Pinpoint the cell where the given text exists, returning its (x, y) midpoint coordinate. 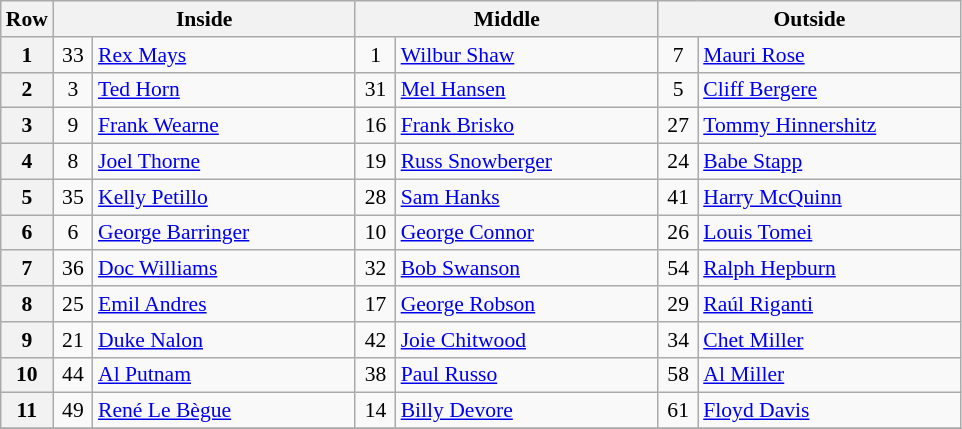
George Robson (527, 304)
21 (73, 340)
28 (375, 197)
Chet Miller (829, 340)
58 (678, 375)
Ted Horn (224, 90)
George Connor (527, 233)
25 (73, 304)
Mel Hansen (527, 90)
31 (375, 90)
Frank Brisko (527, 126)
Al Putnam (224, 375)
Rex Mays (224, 55)
Bob Swanson (527, 269)
Duke Nalon (224, 340)
Emil Andres (224, 304)
49 (73, 411)
26 (678, 233)
32 (375, 269)
24 (678, 162)
34 (678, 340)
42 (375, 340)
Joel Thorne (224, 162)
Frank Wearne (224, 126)
Row (27, 19)
Louis Tomei (829, 233)
61 (678, 411)
27 (678, 126)
17 (375, 304)
Kelly Petillo (224, 197)
Wilbur Shaw (527, 55)
Babe Stapp (829, 162)
George Barringer (224, 233)
Sam Hanks (527, 197)
Floyd Davis (829, 411)
36 (73, 269)
Joie Chitwood (527, 340)
29 (678, 304)
16 (375, 126)
44 (73, 375)
Russ Snowberger (527, 162)
Inside (204, 19)
33 (73, 55)
Outside (810, 19)
2 (27, 90)
14 (375, 411)
Paul Russo (527, 375)
41 (678, 197)
38 (375, 375)
4 (27, 162)
Mauri Rose (829, 55)
René Le Bègue (224, 411)
35 (73, 197)
Harry McQuinn (829, 197)
Tommy Hinnershitz (829, 126)
Ralph Hepburn (829, 269)
Al Miller (829, 375)
Billy Devore (527, 411)
Middle (506, 19)
54 (678, 269)
Doc Williams (224, 269)
Cliff Bergere (829, 90)
11 (27, 411)
Raúl Riganti (829, 304)
19 (375, 162)
